Find where the given text appears and provide that cell's center as (x, y) coordinate. 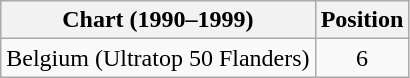
Position (362, 20)
Chart (1990–1999) (158, 20)
6 (362, 58)
Belgium (Ultratop 50 Flanders) (158, 58)
